Locate the cell with the specified text and output its (x, y) center coordinate. 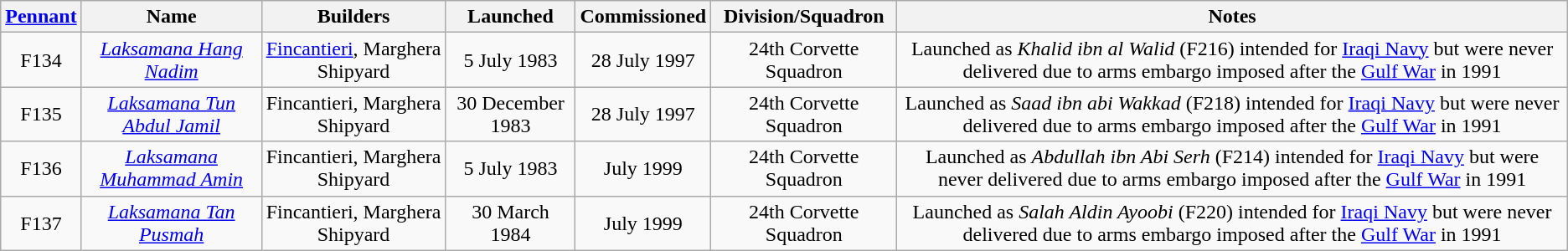
F137 (41, 223)
Commissioned (643, 17)
Pennant (41, 17)
F135 (41, 114)
Builders (353, 17)
Laksamana Tan Pusmah (171, 223)
Launched (511, 17)
Name (171, 17)
Launched as Salah Aldin Ayoobi (F220) intended for Iraqi Navy but were never delivered due to arms embargo imposed after the Gulf War in 1991 (1232, 223)
F134 (41, 60)
Laksamana Muhammad Amin (171, 169)
Laksamana Hang Nadim (171, 60)
Notes (1232, 17)
F136 (41, 169)
Launched as Saad ibn abi Wakkad (F218) intended for Iraqi Navy but were never delivered due to arms embargo imposed after the Gulf War in 1991 (1232, 114)
Laksamana Tun Abdul Jamil (171, 114)
30 March 1984 (511, 223)
Launched as Abdullah ibn Abi Serh (F214) intended for Iraqi Navy but were never delivered due to arms embargo imposed after the Gulf War in 1991 (1232, 169)
30 December 1983 (511, 114)
Launched as Khalid ibn al Walid (F216) intended for Iraqi Navy but were never delivered due to arms embargo imposed after the Gulf War in 1991 (1232, 60)
Division/Squadron (804, 17)
